Locate the cell with the specified text and output its [x, y] center coordinate. 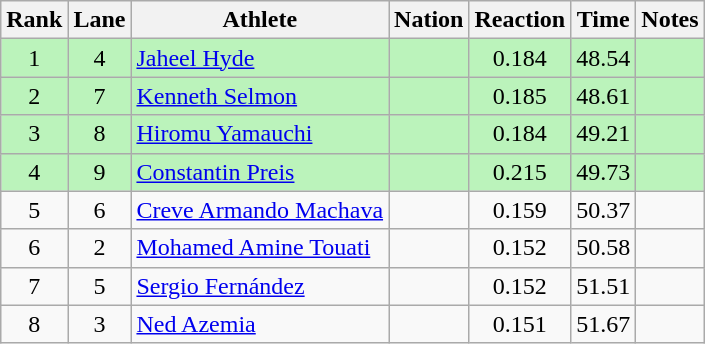
Hiromu Yamauchi [260, 134]
Athlete [260, 20]
Kenneth Selmon [260, 96]
Time [604, 20]
48.61 [604, 96]
49.73 [604, 172]
Jaheel Hyde [260, 58]
Lane [100, 20]
Notes [670, 20]
Creve Armando Machava [260, 210]
Nation [429, 20]
50.37 [604, 210]
Ned Azemia [260, 324]
50.58 [604, 248]
Reaction [520, 20]
9 [100, 172]
1 [34, 58]
0.159 [520, 210]
0.151 [520, 324]
51.51 [604, 286]
49.21 [604, 134]
0.215 [520, 172]
0.185 [520, 96]
Constantin Preis [260, 172]
Rank [34, 20]
Mohamed Amine Touati [260, 248]
48.54 [604, 58]
Sergio Fernández [260, 286]
51.67 [604, 324]
